From the cell containing the given text, extract its center point as (X, Y) coordinate. 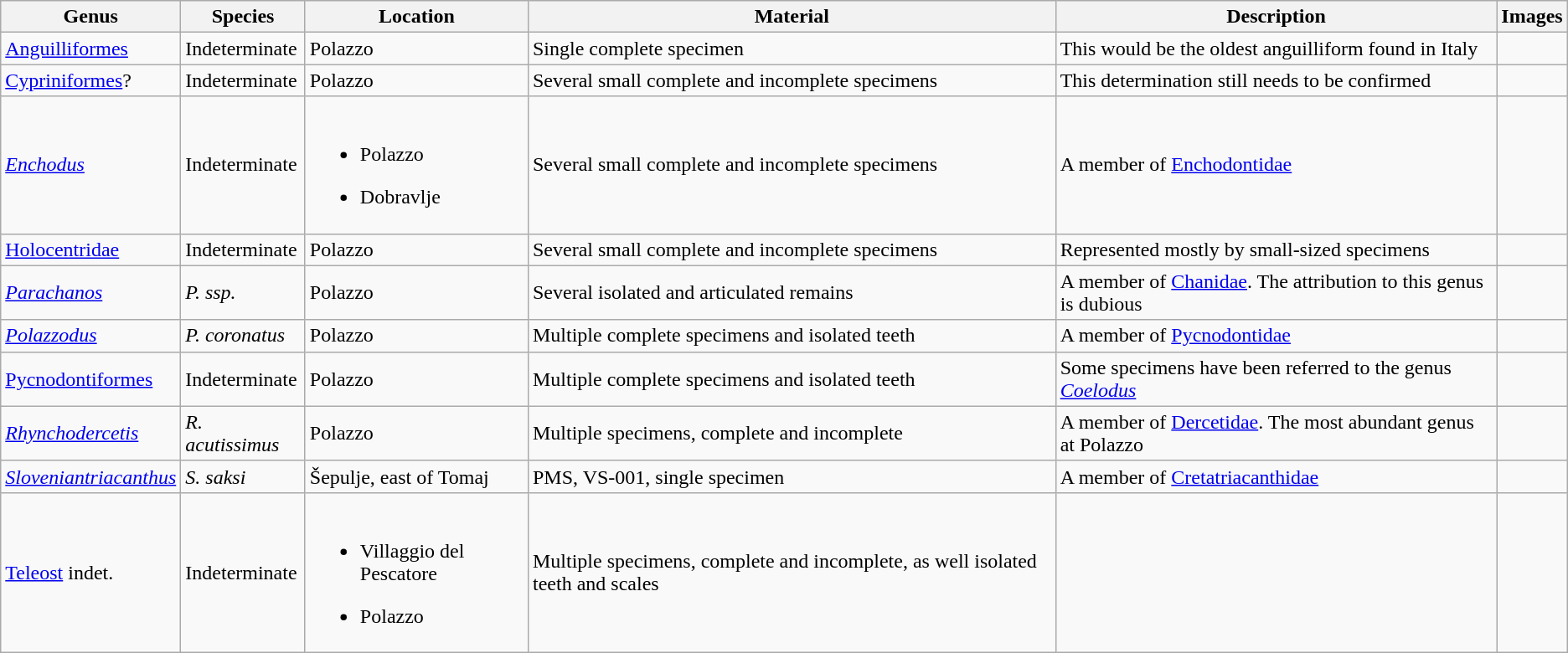
PMS, VS-001, single specimen (792, 476)
P. ssp. (243, 293)
Description (1277, 17)
Rhynchodercetis (90, 434)
A member of Dercetidae. The most abundant genus at Polazzo (1277, 434)
Šepulje, east of Tomaj (416, 476)
Pycnodontiformes (90, 378)
Images (1532, 17)
This determination still needs to be confirmed (1277, 80)
Location (416, 17)
P. coronatus (243, 336)
Holocentridae (90, 249)
Villaggio del PescatorePolazzo (416, 573)
Cypriniformes? (90, 80)
Species (243, 17)
Multiple specimens, complete and incomplete, as well isolated teeth and scales (792, 573)
This would be the oldest anguilliform found in Italy (1277, 49)
Material (792, 17)
Anguilliformes (90, 49)
Several isolated and articulated remains (792, 293)
Sloveniantriacanthus (90, 476)
Multiple specimens, complete and incomplete (792, 434)
A member of Pycnodontidae (1277, 336)
PolazzoDobravlje (416, 165)
S. saksi (243, 476)
Teleost indet. (90, 573)
Some specimens have been referred to the genus Coelodus (1277, 378)
Parachanos (90, 293)
A member of Cretatriacanthidae (1277, 476)
Represented mostly by small-sized specimens (1277, 249)
A member of Chanidae. The attribution to this genus is dubious (1277, 293)
Polazzodus (90, 336)
Enchodus (90, 165)
Single complete specimen (792, 49)
R. acutissimus (243, 434)
A member of Enchodontidae (1277, 165)
Genus (90, 17)
